Identify which cell holds the provided text, then report its (X, Y) central coordinate. 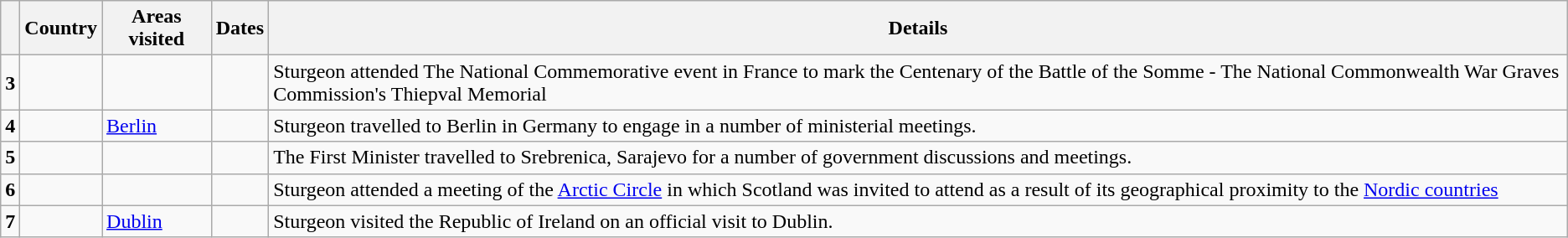
Berlin (157, 126)
6 (10, 189)
7 (10, 221)
Areas visited (157, 28)
4 (10, 126)
Country (61, 28)
Sturgeon visited the Republic of Ireland on an official visit to Dublin. (918, 221)
Dublin (157, 221)
5 (10, 158)
Sturgeon travelled to Berlin in Germany to engage in a number of ministerial meetings. (918, 126)
3 (10, 82)
Dates (240, 28)
The First Minister travelled to Srebrenica, Sarajevo for a number of government discussions and meetings. (918, 158)
Details (918, 28)
